Return the [X, Y] coordinate for the center point of the cell that contains the specified text.  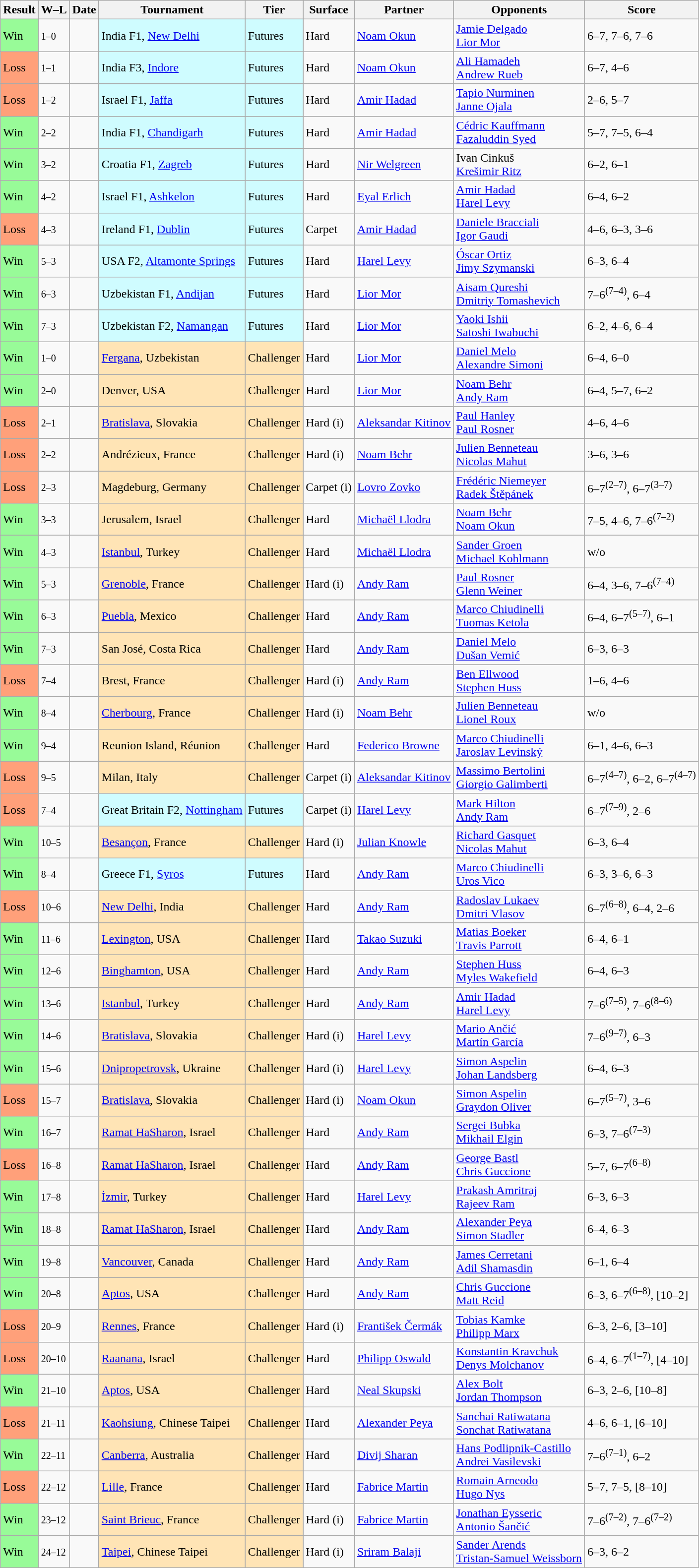
Aisam Qureshi Dmitriy Tomashevich [519, 294]
Uzbekistan F2, Namangan [172, 325]
Surface [329, 10]
6–4, 6–7(5–7), 6–1 [642, 616]
Andrézieux, France [172, 455]
Sanchai Ratiwatana Sonchat Ratiwatana [519, 1422]
5–7, 6–7(6–8) [642, 1164]
6–7(7–9), 2–6 [642, 809]
7–6(9–7), 6–3 [642, 1035]
Sriram Balaji [404, 1552]
Magdeburg, Germany [172, 487]
23–12 [54, 1519]
2–6, 5–7 [642, 100]
16–8 [54, 1164]
İzmir, Turkey [172, 1197]
6–7(6–8), 6–4, 2–6 [642, 906]
6–1, 4–6, 6–3 [642, 745]
14–6 [54, 1035]
Dnipropetrovsk, Ukraine [172, 1068]
6–7, 7–6, 7–6 [642, 36]
Binghamton, USA [172, 971]
Denver, USA [172, 390]
3–3 [54, 520]
6–3, 6–2 [642, 1552]
Mario Ančić Martín García [519, 1035]
Yaoki Ishii Satoshi Iwabuchi [519, 325]
Ali Hamadeh Andrew Rueb [519, 67]
Jerusalem, Israel [172, 520]
4–6, 6–1, [6–10] [642, 1422]
6–3, 7–6(7–3) [642, 1133]
Cherbourg, France [172, 713]
Opponents [519, 10]
7–6(7–4), 6–4 [642, 294]
Lexington, USA [172, 939]
11–6 [54, 939]
7–6(7–1), 6–2 [642, 1455]
James Cerretani Adil Shamasdin [519, 1262]
Massimo Bertolini Giorgio Galimberti [519, 778]
Kaohsiung, Chinese Taipei [172, 1422]
7–6(7–2), 7–6(7–2) [642, 1519]
6–4, 5–7, 6–2 [642, 390]
Lovro Zovko [404, 487]
Paul Rosner Glenn Weiner [519, 584]
New Delhi, India [172, 906]
2–3 [54, 487]
Takao Suzuki [404, 939]
20–8 [54, 1293]
Nir Welgreen [404, 165]
Neal Skupski [404, 1390]
Israel F1, Jaffa [172, 100]
Jonathan Eysseric Antonio Šančić [519, 1519]
India F1, New Delhi [172, 36]
India F1, Chandigarh [172, 132]
Fergana, Uzbekistan [172, 358]
6–2, 6–1 [642, 165]
Julien Benneteau Lionel Roux [519, 713]
Óscar Ortiz Jimy Szymanski [519, 261]
Frédéric Niemeyer Radek Štěpánek [519, 487]
Greece F1, Syros [172, 874]
Grenoble, France [172, 584]
Croatia F1, Zagreb [172, 165]
Israel F1, Ashkelon [172, 196]
Chris Guccione Matt Reid [519, 1293]
4–6, 6–3, 3–6 [642, 229]
3–6, 3–6 [642, 455]
Divij Sharan [404, 1455]
16–7 [54, 1133]
Ireland F1, Dublin [172, 229]
6–4, 6–7(1–7), [4–10] [642, 1358]
Radoslav Lukaev Dmitri Vlasov [519, 906]
Puebla, Mexico [172, 616]
10–6 [54, 906]
Simon Aspelin Johan Landsberg [519, 1068]
Marco Chiudinelli Tuomas Ketola [519, 616]
5–7, 7–5, 6–4 [642, 132]
1–1 [54, 67]
6–4, 3–6, 7–6(7–4) [642, 584]
George Bastl Chris Guccione [519, 1164]
12–6 [54, 971]
Prakash Amritraj Rajeev Ram [519, 1197]
Rennes, France [172, 1326]
4–2 [54, 196]
5–7, 7–5, [8–10] [642, 1488]
Eyal Erlich [404, 196]
22–12 [54, 1488]
Tapio Nurminen Janne Ojala [519, 100]
Konstantin Kravchuk Denys Molchanov [519, 1358]
Marco Chiudinelli Uros Vico [519, 874]
6–2, 4–6, 6–4 [642, 325]
Carpet [329, 229]
9–5 [54, 778]
Alexander Peya [404, 1422]
Raanana, Israel [172, 1358]
6–7(5–7), 3–6 [642, 1100]
3–2 [54, 165]
Julien Benneteau Nicolas Mahut [519, 455]
6–4, 6–1 [642, 939]
Jamie Delgado Lior Mor [519, 36]
6–7(4–7), 6–2, 6–7(4–7) [642, 778]
Daniel Melo Alexandre Simoni [519, 358]
Saint Brieuc, France [172, 1519]
2–0 [54, 390]
Mark Hilton Andy Ram [519, 809]
Sergei Bubka Mikhail Elgin [519, 1133]
17–8 [54, 1197]
Cédric Kauffmann Fazaluddin Syed [519, 132]
7–6(7–5), 7–6(8–6) [642, 1004]
1–6, 4–6 [642, 680]
San José, Costa Rica [172, 649]
Tier [274, 10]
Reunion Island, Réunion [172, 745]
Score [642, 10]
Alex Bolt Jordan Thompson [519, 1390]
Philipp Oswald [404, 1358]
2–1 [54, 422]
Tournament [172, 10]
4–6, 4–6 [642, 422]
Federico Browne [404, 745]
Besançon, France [172, 842]
Marco Chiudinelli Jaroslav Levinský [519, 745]
Taipei, Chinese Taipei [172, 1552]
Milan, Italy [172, 778]
Uzbekistan F1, Andijan [172, 294]
India F3, Indore [172, 67]
20–9 [54, 1326]
19–8 [54, 1262]
Canberra, Australia [172, 1455]
10–5 [54, 842]
Sander Groen Michael Kohlmann [519, 551]
6–3, 6–7(6–8), [10–2] [642, 1293]
21–10 [54, 1390]
Result [19, 10]
6–3, 3–6, 6–3 [642, 874]
Great Britain F2, Nottingham [172, 809]
9–4 [54, 745]
Tobias Kamke Philipp Marx [519, 1326]
6–7(2–7), 6–7(3–7) [642, 487]
Matias Boeker Travis Parrott [519, 939]
13–6 [54, 1004]
6–3, 2–6, [10–8] [642, 1390]
6–3, 2–6, [3–10] [642, 1326]
Ivan Cinkuš Krešimir Ritz [519, 165]
Paul Hanley Paul Rosner [519, 422]
Hans Podlipnik-Castillo Andrei Vasilevski [519, 1455]
Noam Behr Andy Ram [519, 390]
Sander Arends Tristan-Samuel Weissborn [519, 1552]
Romain Arneodo Hugo Nys [519, 1488]
7–5, 4–6, 7–6(7–2) [642, 520]
Alexander Peya Simon Stadler [519, 1229]
Lille, France [172, 1488]
Vancouver, Canada [172, 1262]
24–12 [54, 1552]
21–11 [54, 1422]
Noam Behr Noam Okun [519, 520]
6–4, 6–2 [642, 196]
15–6 [54, 1068]
Ben Ellwood Stephen Huss [519, 680]
Daniel Melo Dušan Vemić [519, 649]
W–L [54, 10]
22–11 [54, 1455]
Julian Knowle [404, 842]
Date [84, 10]
18–8 [54, 1229]
Daniele Bracciali Igor Gaudi [519, 229]
Richard Gasquet Nicolas Mahut [519, 842]
6–1, 6–4 [642, 1262]
6–4, 6–0 [642, 358]
20–10 [54, 1358]
1–2 [54, 100]
6–7, 4–6 [642, 67]
František Čermák [404, 1326]
Brest, France [172, 680]
15–7 [54, 1100]
Stephen Huss Myles Wakefield [519, 971]
Simon Aspelin Graydon Oliver [519, 1100]
Partner [404, 10]
USA F2, Altamonte Springs [172, 261]
